For the text-containing cell, return its midpoint in (x, y) coordinate format. 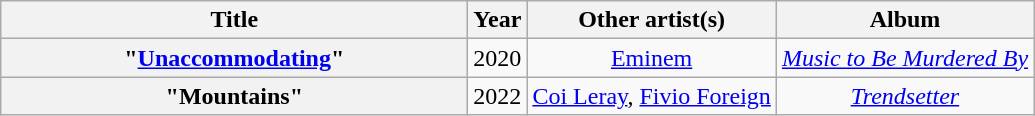
"Unaccommodating" (234, 58)
Year (498, 20)
Music to Be Murdered By (904, 58)
Album (904, 20)
2020 (498, 58)
Other artist(s) (652, 20)
Title (234, 20)
Eminem (652, 58)
Trendsetter (904, 96)
"Mountains" (234, 96)
Coi Leray, Fivio Foreign (652, 96)
2022 (498, 96)
